Return [x, y] of the center of cell containing provided text 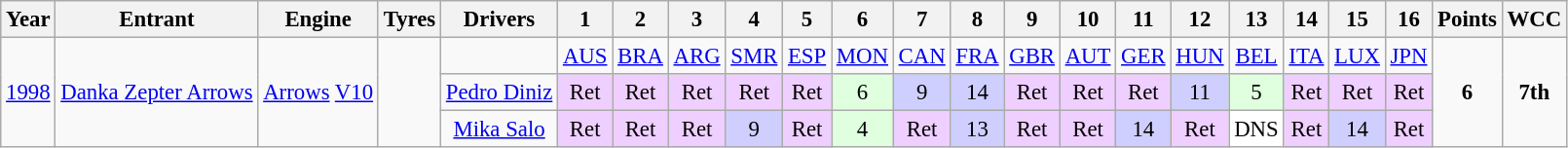
Drivers [500, 19]
CAN [921, 56]
BRA [641, 56]
15 [1358, 19]
GER [1143, 56]
JPN [1408, 56]
ARG [697, 56]
AUT [1087, 56]
GBR [1032, 56]
Danka Zepter Arrows [157, 93]
SMR [754, 56]
10 [1087, 19]
FRA [978, 56]
WCC [1534, 19]
Entrant [157, 19]
16 [1408, 19]
ESP [807, 56]
ITA [1307, 56]
7th [1534, 93]
3 [697, 19]
DNS [1256, 129]
LUX [1358, 56]
Tyres [409, 19]
HUN [1200, 56]
Pedro Diniz [500, 92]
7 [921, 19]
Arrows V10 [317, 93]
Mika Salo [500, 129]
2 [641, 19]
Points [1467, 19]
1 [585, 19]
8 [978, 19]
BEL [1256, 56]
Year [28, 19]
MON [863, 56]
12 [1200, 19]
1998 [28, 93]
AUS [585, 56]
Engine [317, 19]
